Capture the cell that displays the provided text and extract its (x, y) central coordinate. 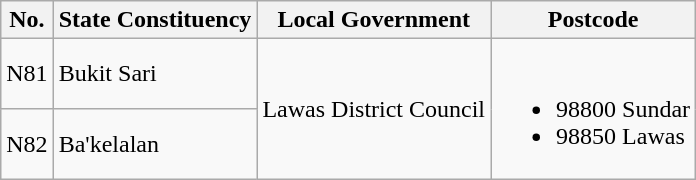
Postcode (594, 20)
Bukit Sari (155, 74)
98800 Sundar98850 Lawas (594, 109)
Ba'kelalan (155, 144)
State Constituency (155, 20)
N81 (27, 74)
No. (27, 20)
Local Government (374, 20)
Lawas District Council (374, 109)
N82 (27, 144)
